Scan for the cell matching the given text and deliver its [X, Y] coordinate at center. 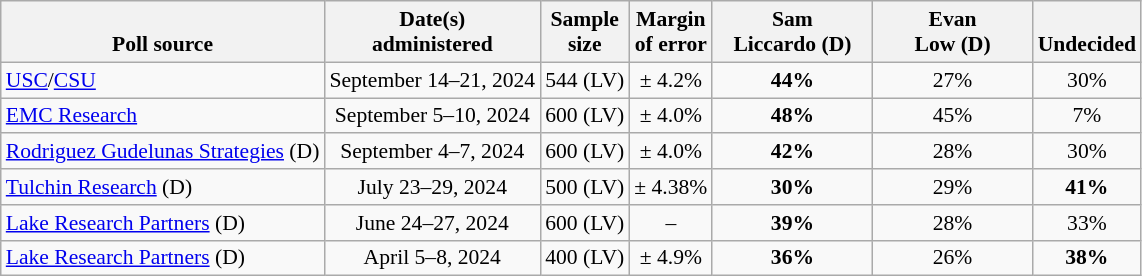
USC/CSU [163, 80]
Tulchin Research (D) [163, 187]
EMC Research [163, 116]
Samplesize [584, 32]
29% [953, 187]
42% [792, 152]
Marginof error [670, 32]
Rodriguez Gudelunas Strategies (D) [163, 152]
7% [1087, 116]
38% [1087, 258]
45% [953, 116]
Undecided [1087, 32]
April 5–8, 2024 [432, 258]
41% [1087, 187]
± 4.38% [670, 187]
27% [953, 80]
September 14–21, 2024 [432, 80]
EvanLow (D) [953, 32]
544 (LV) [584, 80]
36% [792, 258]
39% [792, 223]
400 (LV) [584, 258]
September 4–7, 2024 [432, 152]
– [670, 223]
SamLiccardo (D) [792, 32]
Date(s)administered [432, 32]
44% [792, 80]
Poll source [163, 32]
500 (LV) [584, 187]
± 4.9% [670, 258]
26% [953, 258]
± 4.2% [670, 80]
33% [1087, 223]
48% [792, 116]
September 5–10, 2024 [432, 116]
June 24–27, 2024 [432, 223]
July 23–29, 2024 [432, 187]
